Pinpoint the cell where the given text exists, returning its [X, Y] midpoint coordinate. 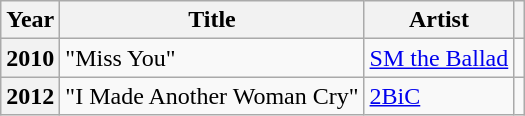
2010 [30, 58]
"Miss You" [212, 58]
Artist [439, 20]
Title [212, 20]
SM the Ballad [439, 58]
2012 [30, 96]
"I Made Another Woman Cry" [212, 96]
Year [30, 20]
2BiC [439, 96]
